Return [X, Y] of the center of cell containing provided text 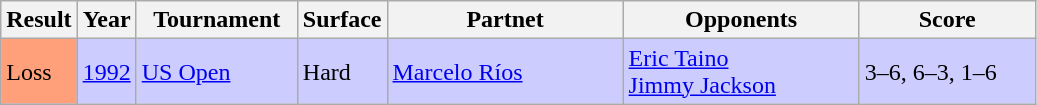
Hard [342, 72]
Result [39, 20]
Loss [39, 72]
US Open [216, 72]
Score [947, 20]
Tournament [216, 20]
1992 [106, 72]
Surface [342, 20]
Opponents [741, 20]
3–6, 6–3, 1–6 [947, 72]
Eric Taino Jimmy Jackson [741, 72]
Marcelo Ríos [505, 72]
Partnet [505, 20]
Year [106, 20]
